Detect which cell encompasses the target text, then output its (x, y) center coordinate. 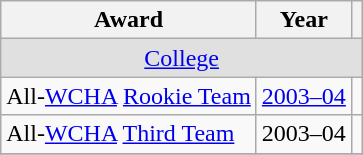
College (182, 58)
All-WCHA Rookie Team (129, 96)
Award (129, 20)
All-WCHA Third Team (129, 134)
Year (304, 20)
